Output the (x, y) coordinate of the center of the cell containing the given text.  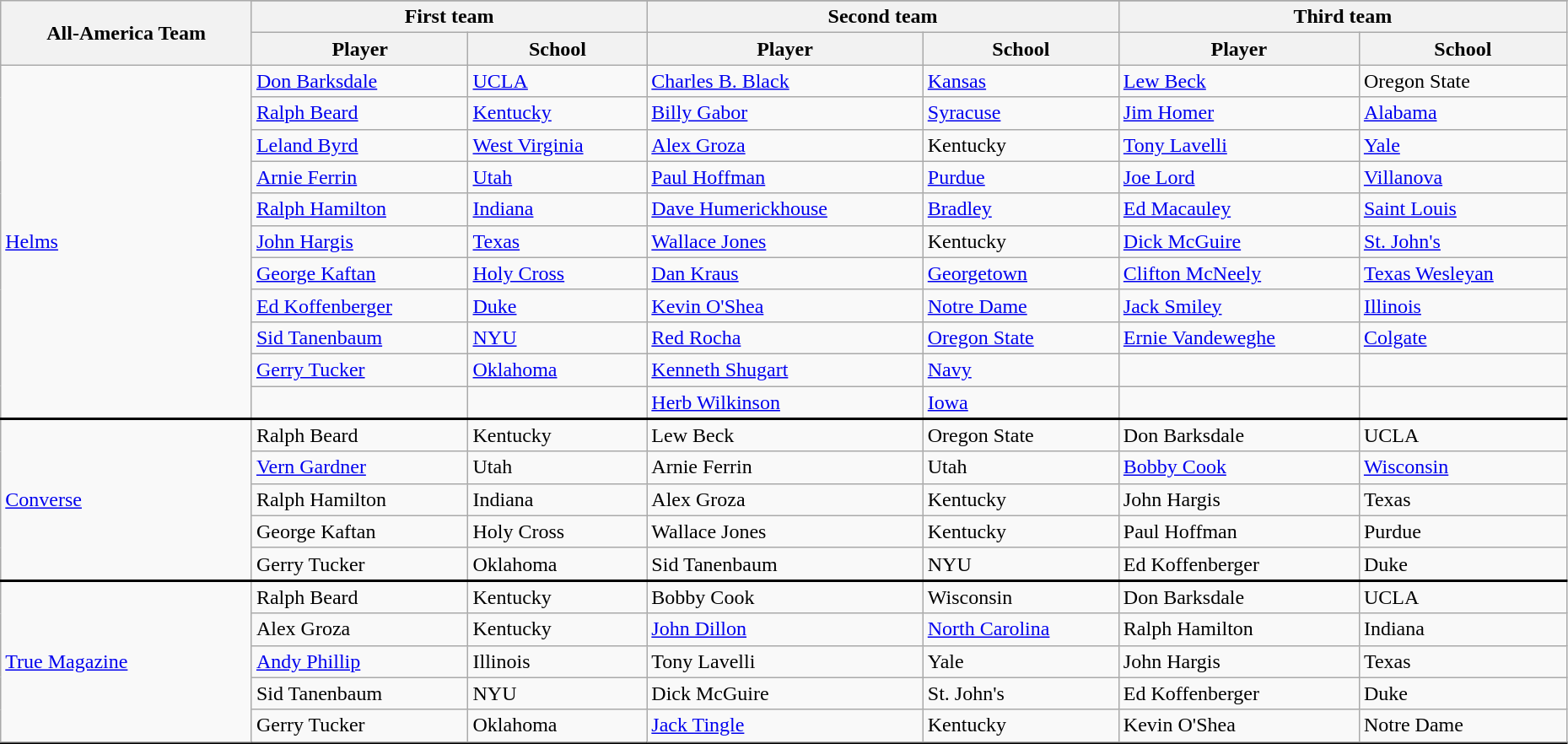
Herb Wilkinson (784, 403)
Clifton McNeely (1238, 273)
Billy Gabor (784, 113)
Third team (1343, 17)
Converse (127, 499)
John Dillon (784, 629)
Joe Lord (1238, 177)
Navy (1021, 369)
Alabama (1463, 113)
Iowa (1021, 403)
Andy Phillip (359, 661)
Leland Byrd (359, 145)
Vern Gardner (359, 467)
Ed Macauley (1238, 209)
Colgate (1463, 337)
Saint Louis (1463, 209)
Jack Smiley (1238, 305)
First team (449, 17)
Second team (883, 17)
Red Rocha (784, 337)
Dave Humerickhouse (784, 209)
Bradley (1021, 209)
Syracuse (1021, 113)
True Magazine (127, 661)
Helms (127, 241)
North Carolina (1021, 629)
Texas Wesleyan (1463, 273)
Kansas (1021, 81)
Ernie Vandeweghe (1238, 337)
Villanova (1463, 177)
All-America Team (127, 33)
Jim Homer (1238, 113)
West Virginia (558, 145)
Kenneth Shugart (784, 369)
Jack Tingle (784, 725)
Georgetown (1021, 273)
Charles B. Black (784, 81)
Dan Kraus (784, 273)
